Pinpoint the cell where the given text exists, returning its (X, Y) midpoint coordinate. 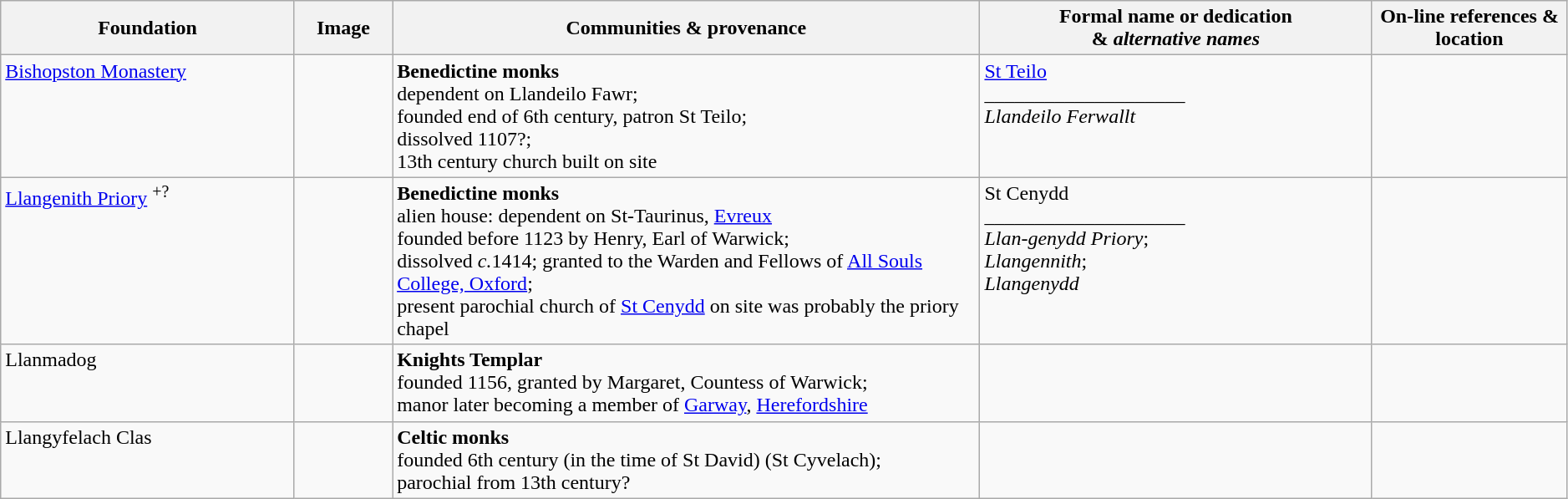
On-line references & location (1469, 28)
Communities & provenance (687, 28)
Foundation (148, 28)
Llangenith Priory +? (148, 261)
Bishopston Monastery (148, 116)
St Teilo____________________Llandeilo Ferwallt (1176, 116)
Image (343, 28)
Celtic monksfounded 6th century (in the time of St David) (St Cyvelach);parochial from 13th century? (687, 460)
Benedictine monksdependent on Llandeilo Fawr;founded end of 6th century, patron St Teilo;dissolved 1107?;13th century church built on site (687, 116)
Knights Templarfounded 1156, granted by Margaret, Countess of Warwick;manor later becoming a member of Garway, Herefordshire (687, 383)
St Cenydd____________________Llan-genydd Priory;Llangennith;Llangenydd (1176, 261)
Formal name or dedication & alternative names (1176, 28)
Llanmadog (148, 383)
Llangyfelach Clas (148, 460)
